Determine the (x, y) coordinate at the center of the cell enclosing the given text.  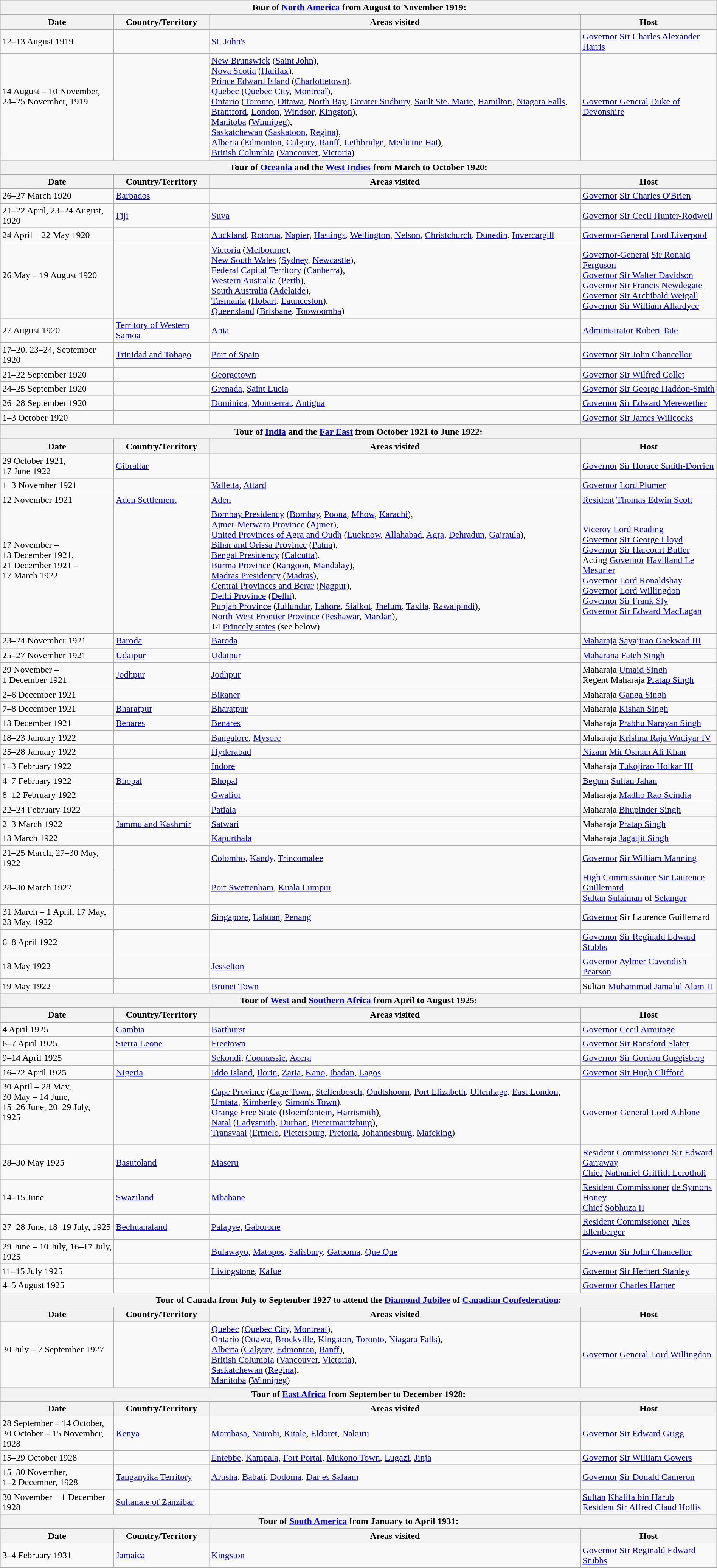
13 March 1922 (57, 838)
Swaziland (162, 1197)
Administrator Robert Tate (649, 330)
Maharaja Bhupinder Singh (649, 810)
Tour of West and Southern Africa from April to August 1925: (358, 1000)
Governor Charles Harper (649, 1285)
High Commissioner Sir Laurence GuillemardSultan Sulaiman of Selangor (649, 887)
12–13 August 1919 (57, 42)
12 November 1921 (57, 500)
Bangalore, Mysore (395, 737)
Bikaner (395, 694)
28 September – 14 October, 30 October – 15 November, 1928 (57, 1433)
26 May – 19 August 1920 (57, 280)
Governor Sir Donald Cameron (649, 1478)
Governor Sir Horace Smith-Dorrien (649, 466)
St. John's (395, 42)
Territory of Western Samoa (162, 330)
21–22 September 1920 (57, 374)
Governor Aylmer Cavendish Pearson (649, 966)
29 June – 10 July, 16–17 July, 1925 (57, 1251)
14–15 June (57, 1197)
18–23 January 1922 (57, 737)
Maharaja Madho Rao Scindia (649, 795)
Maharaja Kishan Singh (649, 709)
Governor Sir Laurence Guillemard (649, 917)
2–3 March 1922 (57, 824)
Governor Sir Hugh Clifford (649, 1072)
Resident Thomas Edwin Scott (649, 500)
Trinidad and Tobago (162, 355)
Hyderabad (395, 752)
Valletta, Attard (395, 485)
Resident Commissioner de Symons HoneyChief Sobhuza II (649, 1197)
Begum Sultan Jahan (649, 781)
Governor-General Lord Liverpool (649, 235)
Governor Sir William Gowers (649, 1458)
Maharaja Umaid SinghRegent Maharaja Pratap Singh (649, 675)
Indore (395, 766)
18 May 1922 (57, 966)
Entebbe, Kampala, Fort Portal, Mukono Town, Lugazi, Jinja (395, 1458)
Mombasa, Nairobi, Kitale, Eldoret, Nakuru (395, 1433)
17 November – 13 December 1921, 21 December 1921 – 17 March 1922 (57, 570)
9–14 April 1925 (57, 1058)
26–28 September 1920 (57, 403)
Maseru (395, 1162)
Governor Sir Herbert Stanley (649, 1271)
Fiji (162, 216)
Suva (395, 216)
Governor Sir James Willcocks (649, 418)
27–28 June, 18–19 July, 1925 (57, 1227)
Governor Sir Charles O'Brien (649, 196)
Satwari (395, 824)
Governor Sir William Manning (649, 858)
1–3 February 1922 (57, 766)
Governor Sir Edward Grigg (649, 1433)
16–22 April 1925 (57, 1072)
Apia (395, 330)
21–25 March, 27–30 May, 1922 (57, 858)
Nigeria (162, 1072)
15–29 October 1928 (57, 1458)
Maharaja Pratap Singh (649, 824)
29 November – 1 December 1921 (57, 675)
4 April 1925 (57, 1029)
Sultan Khalifa bin HarubResident Sir Alfred Claud Hollis (649, 1502)
Governor Sir Gordon Guggisberg (649, 1058)
Maharaja Prabhu Narayan Singh (649, 723)
Gibraltar (162, 466)
Maharaja Ganga Singh (649, 694)
Tour of North America from August to November 1919: (358, 8)
Auckland, Rotorua, Napier, Hastings, Wellington, Nelson, Christchurch, Dunedin, Invercargill (395, 235)
Arusha, Babati, Dodoma, Dar es Salaam (395, 1478)
Jamaica (162, 1556)
8–12 February 1922 (57, 795)
Sierra Leone (162, 1044)
Dominica, Montserrat, Antigua (395, 403)
Maharana Fateh Singh (649, 655)
24–25 September 1920 (57, 389)
Governor-General Lord Athlone (649, 1112)
Bulawayo, Matopos, Salisbury, Gatooma, Que Que (395, 1251)
27 August 1920 (57, 330)
Port Swettenham, Kuala Lumpur (395, 887)
Barthurst (395, 1029)
Basutoland (162, 1162)
19 May 1922 (57, 986)
Governor Lord Plumer (649, 485)
25–27 November 1921 (57, 655)
6–7 April 1925 (57, 1044)
6–8 April 1922 (57, 942)
1–3 October 1920 (57, 418)
Governor General Lord Willingdon (649, 1354)
Tanganyika Territory (162, 1478)
Iddo Island, Ilorin, Zaria, Kano, Ibadan, Lagos (395, 1072)
13 December 1921 (57, 723)
Barbados (162, 196)
29 October 1921, 17 June 1922 (57, 466)
Maharaja Jagatjit Singh (649, 838)
Maharaja Tukojirao Holkar III (649, 766)
Governor Sir Wilfred Collet (649, 374)
28–30 May 1925 (57, 1162)
Singapore, Labuan, Penang (395, 917)
Tour of Canada from July to September 1927 to attend the Diamond Jubilee of Canadian Confederation: (358, 1300)
Governor General Duke of Devonshire (649, 107)
1–3 November 1921 (57, 485)
Sultanate of Zanzibar (162, 1502)
Tour of South America from January to April 1931: (358, 1521)
28–30 March 1922 (57, 887)
Colombo, Kandy, Trincomalee (395, 858)
Aden (395, 500)
24 April – 22 May 1920 (57, 235)
26–27 March 1920 (57, 196)
Kingston (395, 1556)
Maharaja Sayajirao Gaekwad III (649, 641)
Jesselton (395, 966)
4–7 February 1922 (57, 781)
Kapurthala (395, 838)
Port of Spain (395, 355)
Resident Commissioner Jules Ellenberger (649, 1227)
Gwalior (395, 795)
Maharaja Krishna Raja Wadiyar IV (649, 737)
Tour of East Africa from September to December 1928: (358, 1394)
14 August – 10 November, 24–25 November, 1919 (57, 107)
30 July – 7 September 1927 (57, 1354)
Sultan Muhammad Jamalul Alam II (649, 986)
Jammu and Kashmir (162, 824)
Livingstone, Kafue (395, 1271)
23–24 November 1921 (57, 641)
Governor Sir Edward Merewether (649, 403)
Mbabane (395, 1197)
Bechuanaland (162, 1227)
Gambia (162, 1029)
Governor Sir Charles Alexander Harris (649, 42)
Freetown (395, 1044)
Governor Sir Cecil Hunter-Rodwell (649, 216)
4–5 August 1925 (57, 1285)
Sekondi, Coomassie, Accra (395, 1058)
7–8 December 1921 (57, 709)
Aden Settlement (162, 500)
21–22 April, 23–24 August, 1920 (57, 216)
Governor Cecil Armitage (649, 1029)
30 April – 28 May, 30 May – 14 June, 15–26 June, 20–29 July, 1925 (57, 1112)
Georgetown (395, 374)
3–4 February 1931 (57, 1556)
Nizam Mir Osman Ali Khan (649, 752)
Kenya (162, 1433)
11–15 July 1925 (57, 1271)
Governor Sir Ransford Slater (649, 1044)
Brunei Town (395, 986)
30 November – 1 December 1928 (57, 1502)
Patiala (395, 810)
Resident Commissioner Sir Edward GarrawayChief Nathaniel Griffith Lerotholi (649, 1162)
Palapye, Gaborone (395, 1227)
Tour of Oceania and the West Indies from March to October 1920: (358, 167)
31 March – 1 April, 17 May, 23 May, 1922 (57, 917)
Governor Sir George Haddon-Smith (649, 389)
Grenada, Saint Lucia (395, 389)
15–30 November, 1–2 December, 1928 (57, 1478)
25–28 January 1922 (57, 752)
17–20, 23–24, September 1920 (57, 355)
22–24 February 1922 (57, 810)
2–6 December 1921 (57, 694)
Tour of India and the Far East from October 1921 to June 1922: (358, 432)
